From the cell containing the given text, extract its center point as [x, y] coordinate. 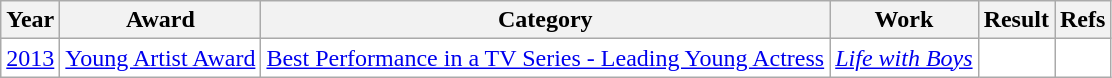
Category [546, 20]
Award [160, 20]
2013 [30, 58]
Best Performance in a TV Series - Leading Young Actress [546, 58]
Year [30, 20]
Refs [1082, 20]
Life with Boys [904, 58]
Young Artist Award [160, 58]
Result [1016, 20]
Work [904, 20]
